Find where the given text appears and provide that cell's center as (x, y) coordinate. 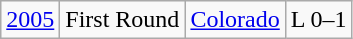
L 0–1 (318, 20)
2005 (30, 20)
First Round (122, 20)
Colorado (235, 20)
